Locate the cell with the specified text and output its [x, y] center coordinate. 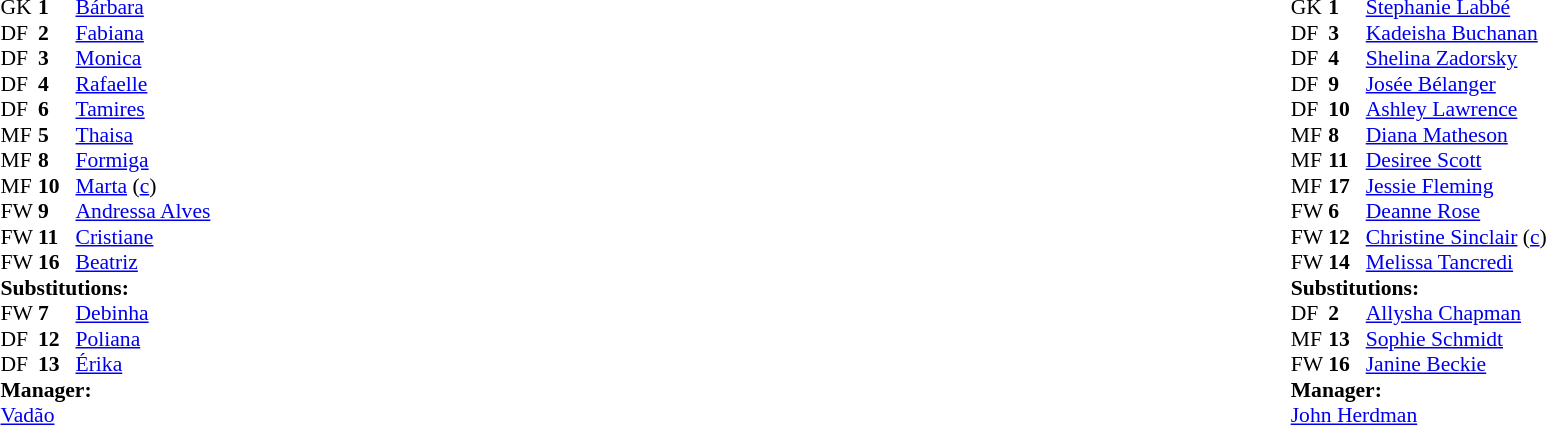
Rafaelle [144, 84]
5 [57, 135]
7 [57, 313]
Thaisa [144, 135]
Cristiane [144, 237]
Érika [144, 365]
Manager: [105, 390]
Andressa Alves [144, 211]
Tamires [144, 109]
Monica [144, 59]
Beatriz [144, 263]
17 [1347, 186]
14 [1347, 263]
Poliana [144, 339]
Marta (c) [144, 186]
Fabiana [144, 33]
Substitutions: [105, 288]
Debinha [144, 313]
Formiga [144, 161]
